Search for the cell housing the specified text and yield its (x, y) center coordinate. 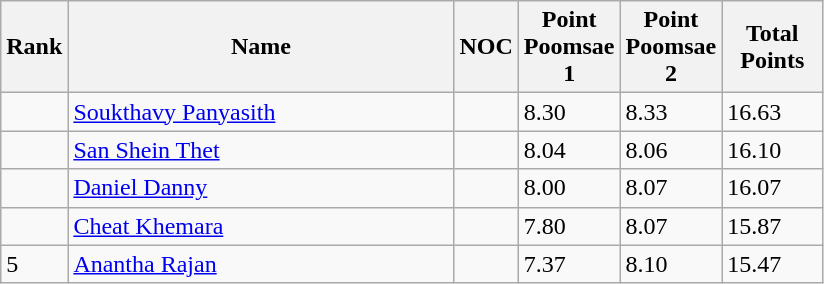
16.63 (772, 112)
7.37 (569, 264)
Total Points (772, 47)
Point Poomsae 2 (671, 47)
Soukthavy Panyasith (261, 112)
15.87 (772, 226)
Point Poomsae 1 (569, 47)
15.47 (772, 264)
Name (261, 47)
Rank (34, 47)
5 (34, 264)
8.00 (569, 188)
San Shein Thet (261, 150)
Daniel Danny (261, 188)
16.10 (772, 150)
8.06 (671, 150)
8.04 (569, 150)
NOC (486, 47)
16.07 (772, 188)
8.33 (671, 112)
7.80 (569, 226)
Anantha Rajan (261, 264)
8.10 (671, 264)
Cheat Khemara (261, 226)
8.30 (569, 112)
